Identify which cell holds the provided text, then report its (X, Y) central coordinate. 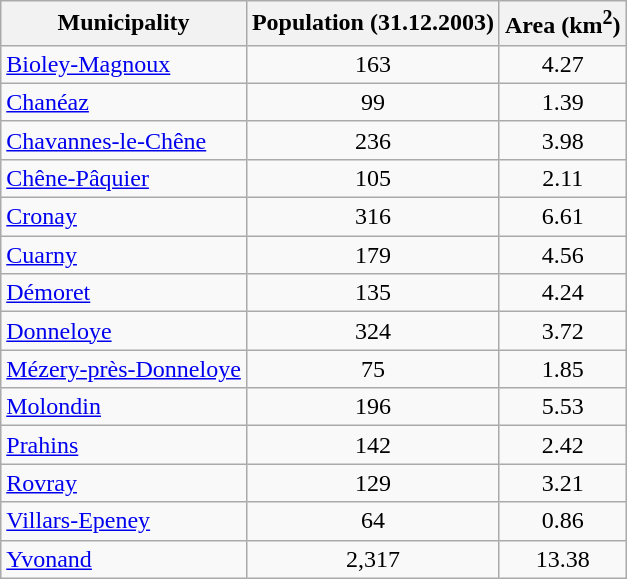
3.21 (562, 483)
0.86 (562, 521)
2.11 (562, 178)
Villars-Epeney (124, 521)
4.56 (562, 255)
13.38 (562, 559)
4.27 (562, 64)
Molondin (124, 407)
5.53 (562, 407)
142 (372, 445)
316 (372, 217)
Municipality (124, 24)
4.24 (562, 293)
Donneloye (124, 331)
Chanéaz (124, 102)
324 (372, 331)
75 (372, 369)
1.85 (562, 369)
3.72 (562, 331)
2,317 (372, 559)
Cronay (124, 217)
Démoret (124, 293)
Population (31.12.2003) (372, 24)
Cuarny (124, 255)
Mézery-près-Donneloye (124, 369)
Chêne-Pâquier (124, 178)
64 (372, 521)
129 (372, 483)
6.61 (562, 217)
Chavannes-le-Chêne (124, 140)
2.42 (562, 445)
196 (372, 407)
236 (372, 140)
Area (km2) (562, 24)
Prahins (124, 445)
135 (372, 293)
Rovray (124, 483)
163 (372, 64)
Bioley-Magnoux (124, 64)
105 (372, 178)
1.39 (562, 102)
Yvonand (124, 559)
99 (372, 102)
179 (372, 255)
3.98 (562, 140)
